For the text-containing cell, return its midpoint in [X, Y] coordinate format. 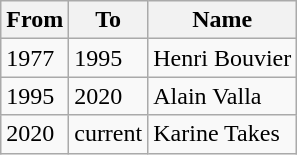
1977 [35, 58]
Name [222, 20]
current [108, 134]
Henri Bouvier [222, 58]
Alain Valla [222, 96]
To [108, 20]
From [35, 20]
Karine Takes [222, 134]
